Determine the (X, Y) coordinate at the center of the cell enclosing the given text.  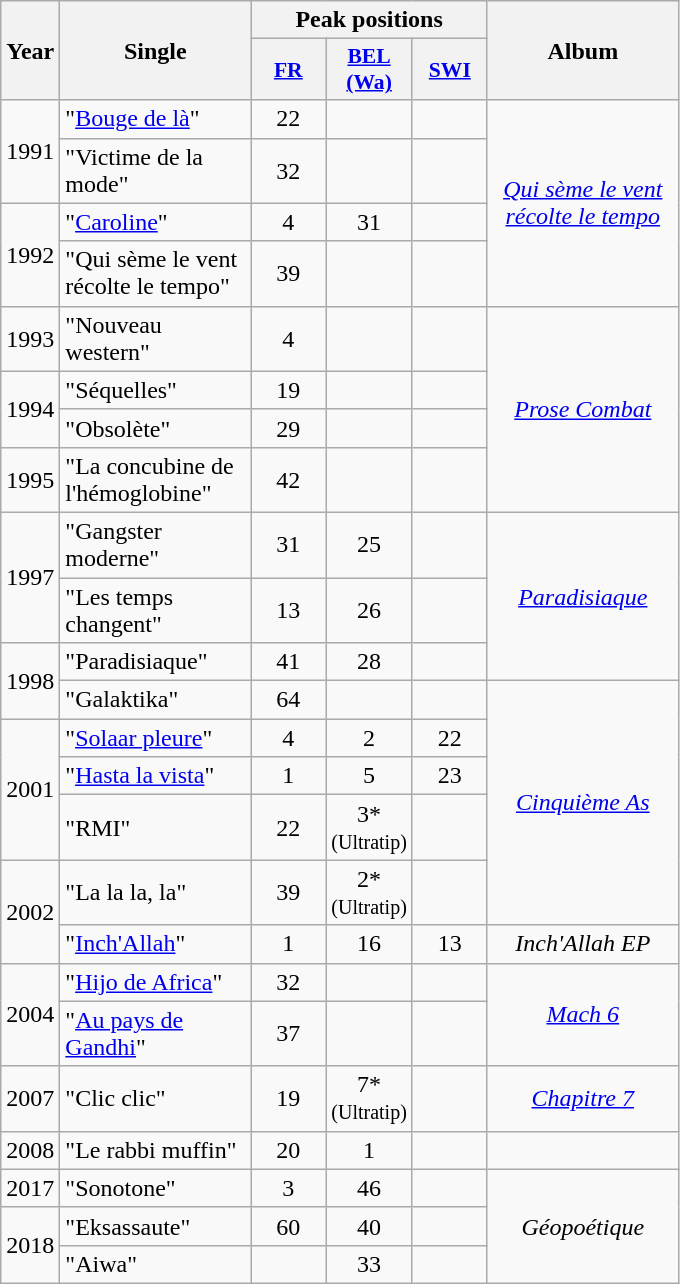
Paradisiaque (582, 596)
Single (156, 50)
26 (370, 610)
"Hasta la vista" (156, 776)
2002 (30, 912)
"Hijo de Africa" (156, 982)
"Obsolète" (156, 428)
28 (370, 662)
1992 (30, 254)
2007 (30, 1098)
"La concubine de l'hémoglobine" (156, 480)
"Victime de la mode" (156, 170)
"Bouge de là" (156, 119)
2001 (30, 790)
1997 (30, 577)
Prose Combat (582, 409)
"Au pays de Gandhi" (156, 1034)
64 (288, 700)
29 (288, 428)
"Les temps changent" (156, 610)
"Séquelles" (156, 390)
37 (288, 1034)
Cinquième As (582, 803)
5 (370, 776)
2017 (30, 1188)
1991 (30, 152)
FR (288, 70)
"La la la, la" (156, 892)
2018 (30, 1245)
41 (288, 662)
1995 (30, 480)
Album (582, 50)
3*(Ultratip) (370, 828)
Peak positions (369, 20)
Géopoétique (582, 1226)
SWI (450, 70)
"Solaar pleure" (156, 738)
16 (370, 944)
23 (450, 776)
Qui sème le vent récolte le tempo (582, 203)
33 (370, 1264)
"Nouveau western" (156, 338)
46 (370, 1188)
2 (370, 738)
"Caroline" (156, 222)
"Clic clic" (156, 1098)
BEL (Wa) (370, 70)
2004 (30, 1014)
60 (288, 1226)
Mach 6 (582, 1014)
"Qui sème le vent récolte le tempo" (156, 274)
"Galaktika" (156, 700)
"Gangster moderne" (156, 544)
"Sonotone" (156, 1188)
2008 (30, 1150)
25 (370, 544)
Inch'Allah EP (582, 944)
"Inch'Allah" (156, 944)
7*(Ultratip) (370, 1098)
"Eksassaute" (156, 1226)
1994 (30, 409)
Year (30, 50)
20 (288, 1150)
1998 (30, 681)
"Aiwa" (156, 1264)
1993 (30, 338)
Chapitre 7 (582, 1098)
3 (288, 1188)
40 (370, 1226)
2*(Ultratip) (370, 892)
42 (288, 480)
"RMI" (156, 828)
"Paradisiaque" (156, 662)
"Le rabbi muffin" (156, 1150)
